Return [X, Y] of the center of cell containing provided text 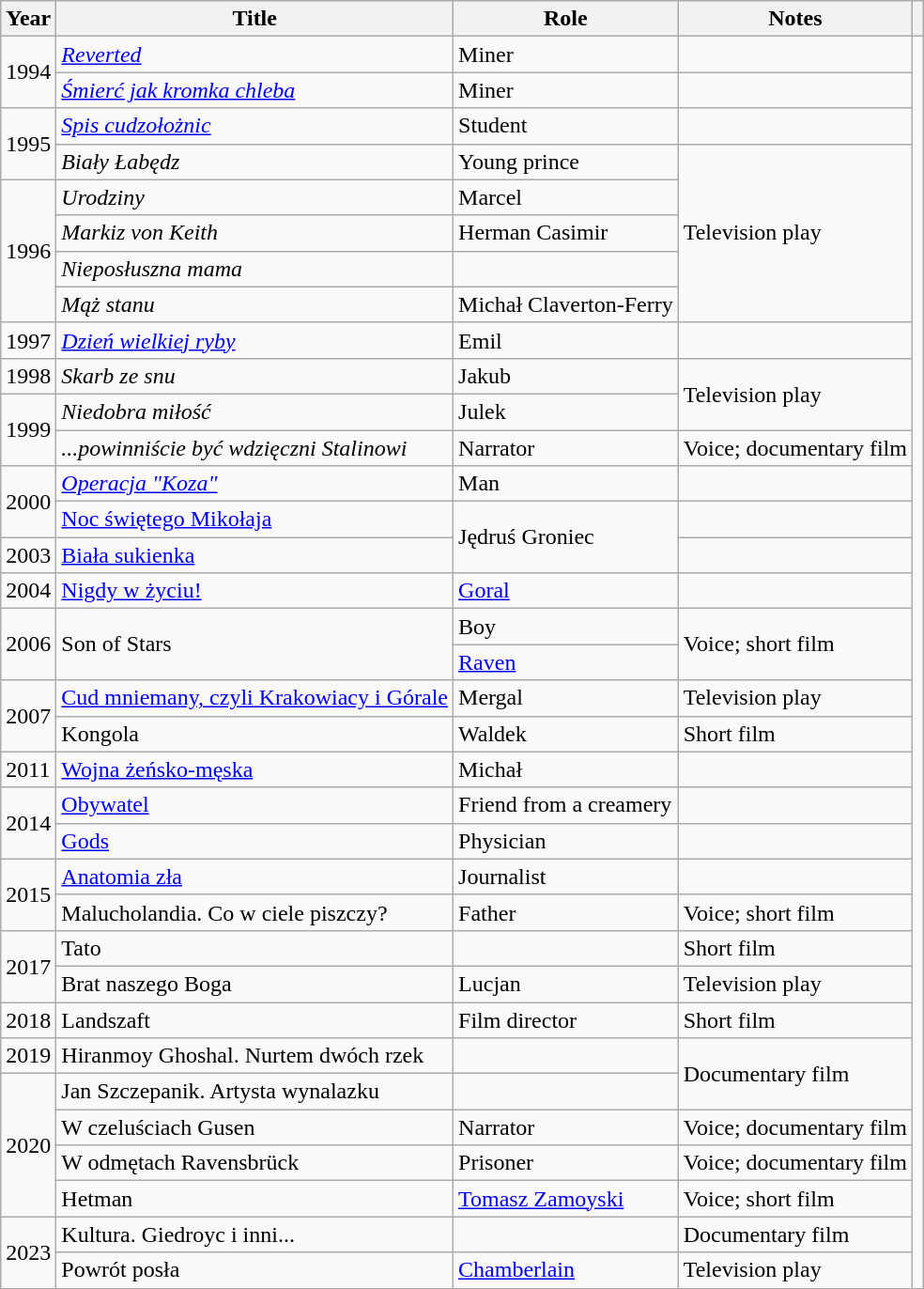
Niedobra miłość [255, 412]
Markiz von Keith [255, 233]
Emil [566, 340]
Chamberlain [566, 1270]
1994 [28, 72]
Physician [566, 841]
Michał [566, 769]
Nigdy w życiu! [255, 591]
Landszaft [255, 1019]
...powinniście być wdzięczni Stalinowi [255, 448]
1998 [28, 376]
Film director [566, 1019]
Brat naszego Boga [255, 984]
Herman Casimir [566, 233]
Father [566, 912]
Goral [566, 591]
Raven [566, 662]
Kultura. Giedroyc i inni... [255, 1235]
1996 [28, 251]
2020 [28, 1145]
Biała sukienka [255, 555]
Dzień wielkiej ryby [255, 340]
Tomasz Zamoyski [566, 1199]
W czeluściach Gusen [255, 1127]
2003 [28, 555]
Obywatel [255, 805]
2000 [28, 502]
Gods [255, 841]
Role [566, 19]
2011 [28, 769]
Jakub [566, 376]
2004 [28, 591]
Hetman [255, 1199]
2023 [28, 1252]
Reverted [255, 54]
Marcel [566, 197]
Michał Claverton-Ferry [566, 304]
Anatomia zła [255, 877]
Jędruś Groniec [566, 537]
Śmierć jak kromka chleba [255, 90]
Title [255, 19]
1995 [28, 144]
Hiranmoy Ghoshal. Nurtem dwóch rzek [255, 1056]
Nieposłuszna mama [255, 269]
Prisoner [566, 1163]
Son of Stars [255, 644]
1999 [28, 429]
1997 [28, 340]
Malucholandia. Co w ciele piszczy? [255, 912]
Journalist [566, 877]
2015 [28, 894]
Kongola [255, 734]
Boy [566, 627]
Spis cudzołożnic [255, 126]
Cud mniemany, czyli Krakowiacy i Górale [255, 698]
Jan Szczepanik. Artysta wynalazku [255, 1092]
2018 [28, 1019]
Powrót posła [255, 1270]
Waldek [566, 734]
Operacja "Koza" [255, 484]
2017 [28, 966]
Mąż stanu [255, 304]
Young prince [566, 162]
Wojna żeńsko-męska [255, 769]
2019 [28, 1056]
Skarb ze snu [255, 376]
2014 [28, 823]
Lucjan [566, 984]
Year [28, 19]
Notes [794, 19]
Julek [566, 412]
Biały Łabędz [255, 162]
Man [566, 484]
Mergal [566, 698]
2007 [28, 716]
Urodziny [255, 197]
Student [566, 126]
Friend from a creamery [566, 805]
Noc świętego Mikołaja [255, 520]
2006 [28, 644]
W odmętach Ravensbrück [255, 1163]
Tato [255, 948]
